Provide the [x, y] coordinate of the cell's center where the given text is located.  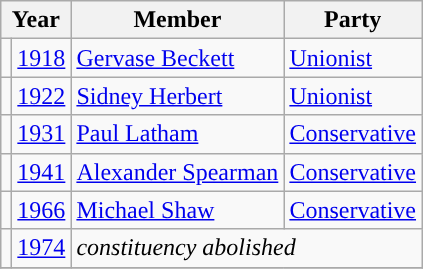
1918 [42, 58]
Gervase Beckett [178, 58]
Party [353, 20]
1941 [42, 172]
Year [36, 20]
1931 [42, 134]
Alexander Spearman [178, 172]
1974 [42, 248]
Sidney Herbert [178, 96]
1922 [42, 96]
constituency abolished [246, 248]
Member [178, 20]
Paul Latham [178, 134]
Michael Shaw [178, 210]
1966 [42, 210]
